Output the [x, y] coordinate of the center of the cell containing the given text.  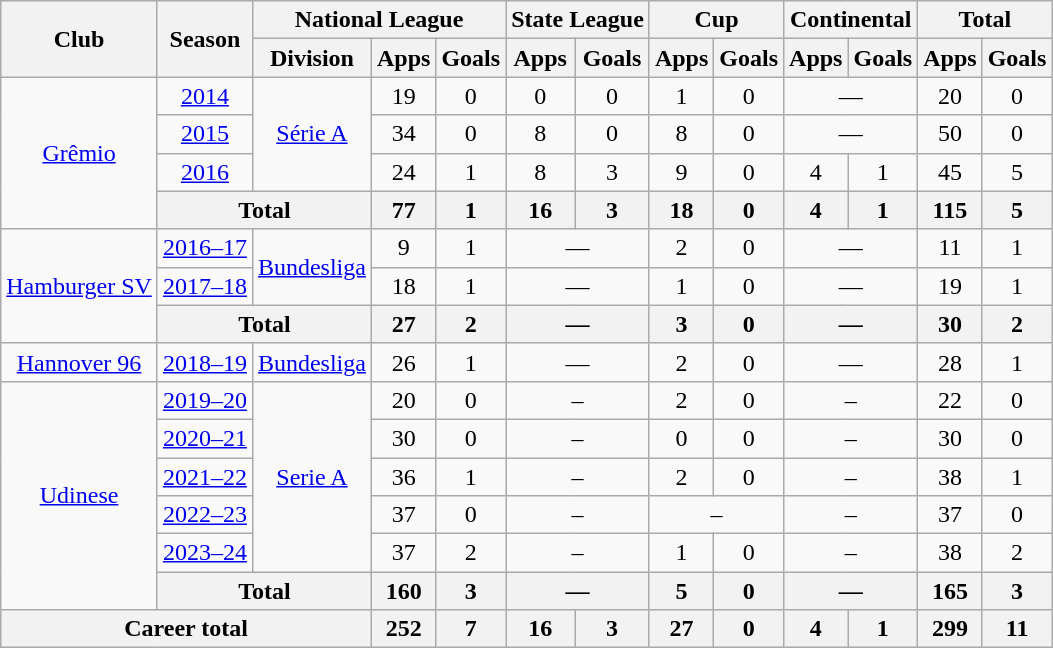
50 [950, 134]
Hannover 96 [80, 362]
7 [471, 629]
Serie A [312, 476]
2018–19 [204, 362]
45 [950, 172]
Continental [851, 20]
State League [578, 20]
22 [950, 400]
Série A [312, 134]
160 [403, 591]
28 [950, 362]
National League [378, 20]
2022–23 [204, 515]
Club [80, 39]
Hamburger SV [80, 286]
Cup [716, 20]
Grêmio [80, 153]
Season [204, 39]
2019–20 [204, 400]
2023–24 [204, 553]
115 [950, 210]
2014 [204, 96]
299 [950, 629]
2016–17 [204, 248]
2016 [204, 172]
252 [403, 629]
34 [403, 134]
36 [403, 477]
2020–21 [204, 438]
Division [312, 58]
2021–22 [204, 477]
2017–18 [204, 286]
24 [403, 172]
2015 [204, 134]
26 [403, 362]
165 [950, 591]
Career total [186, 629]
Udinese [80, 495]
77 [403, 210]
